Capture the cell that displays the provided text and extract its (X, Y) central coordinate. 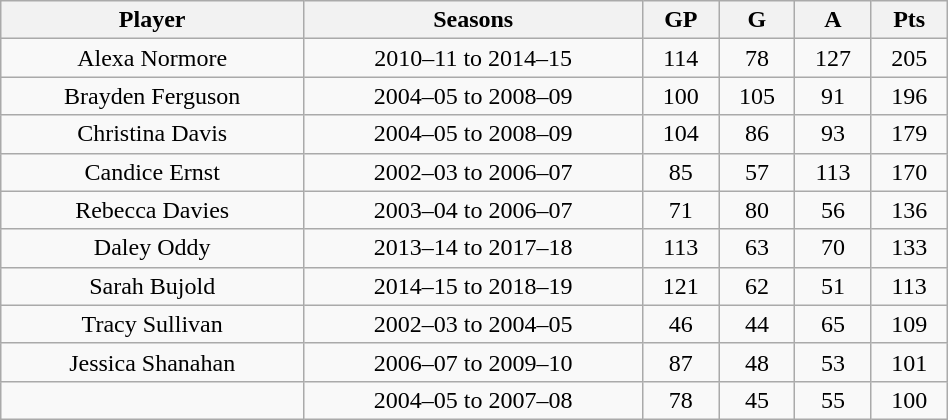
2006–07 to 2009–10 (474, 362)
Candice Ernst (152, 172)
Christina Davis (152, 134)
56 (833, 210)
Brayden Ferguson (152, 96)
91 (833, 96)
53 (833, 362)
A (833, 20)
87 (681, 362)
62 (757, 286)
Player (152, 20)
GP (681, 20)
2002–03 to 2004–05 (474, 324)
2013–14 to 2017–18 (474, 248)
2004–05 to 2007–08 (474, 400)
51 (833, 286)
Pts (909, 20)
Sarah Bujold (152, 286)
86 (757, 134)
121 (681, 286)
2014–15 to 2018–19 (474, 286)
48 (757, 362)
Seasons (474, 20)
196 (909, 96)
G (757, 20)
114 (681, 58)
105 (757, 96)
70 (833, 248)
205 (909, 58)
2010–11 to 2014–15 (474, 58)
44 (757, 324)
2002–03 to 2006–07 (474, 172)
Rebecca Davies (152, 210)
80 (757, 210)
2003–04 to 2006–07 (474, 210)
Alexa Normore (152, 58)
85 (681, 172)
45 (757, 400)
65 (833, 324)
104 (681, 134)
109 (909, 324)
Daley Oddy (152, 248)
133 (909, 248)
63 (757, 248)
46 (681, 324)
170 (909, 172)
179 (909, 134)
101 (909, 362)
93 (833, 134)
55 (833, 400)
Tracy Sullivan (152, 324)
71 (681, 210)
Jessica Shanahan (152, 362)
127 (833, 58)
136 (909, 210)
57 (757, 172)
